Provide the (x, y) coordinate of the cell's center where the given text is located.  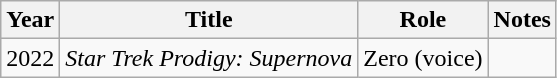
Year (30, 20)
Star Trek Prodigy: Supernova (209, 58)
Zero (voice) (423, 58)
Notes (522, 20)
Role (423, 20)
2022 (30, 58)
Title (209, 20)
